Scan for the cell matching the given text and deliver its (x, y) coordinate at center. 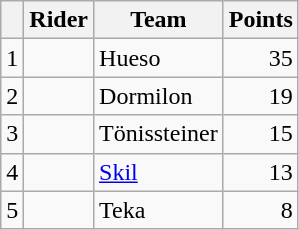
Skil (159, 172)
Dormilon (159, 96)
Rider (59, 20)
5 (12, 210)
Tönissteiner (159, 134)
19 (260, 96)
35 (260, 58)
Points (260, 20)
Team (159, 20)
8 (260, 210)
3 (12, 134)
4 (12, 172)
Hueso (159, 58)
Teka (159, 210)
2 (12, 96)
13 (260, 172)
15 (260, 134)
1 (12, 58)
